Output the [x, y] coordinate of the center of the cell containing the given text.  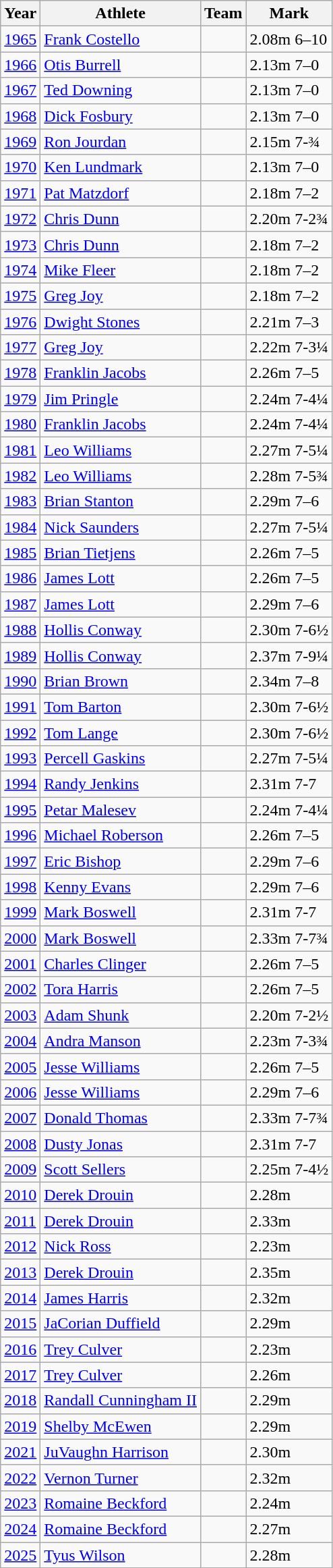
Tyus Wilson [121, 1555]
Otis Burrell [121, 65]
1974 [20, 270]
Jim Pringle [121, 399]
1976 [20, 322]
Frank Costello [121, 39]
2025 [20, 1555]
Team [224, 13]
Kenny Evans [121, 887]
1997 [20, 861]
Shelby McEwen [121, 1426]
Pat Matzdorf [121, 193]
Scott Sellers [121, 1170]
1977 [20, 348]
2.24m [289, 1503]
Charles Clinger [121, 964]
Tom Lange [121, 732]
2024 [20, 1529]
Dusty Jonas [121, 1144]
Brian Stanton [121, 502]
2.30m [289, 1452]
1972 [20, 219]
1971 [20, 193]
2021 [20, 1452]
Randy Jenkins [121, 784]
1988 [20, 630]
2.21m 7–3 [289, 322]
1989 [20, 655]
Percell Gaskins [121, 759]
2017 [20, 1375]
1998 [20, 887]
2015 [20, 1324]
James Harris [121, 1298]
2.23m 7-3¾ [289, 1041]
2003 [20, 1015]
Year [20, 13]
1981 [20, 450]
2022 [20, 1478]
2005 [20, 1066]
1985 [20, 553]
2019 [20, 1426]
2.20m 7-2½ [289, 1015]
2.33m [289, 1221]
1969 [20, 142]
2007 [20, 1118]
1991 [20, 707]
2.37m 7-9¼ [289, 655]
Randall Cunningham II [121, 1401]
2011 [20, 1221]
2002 [20, 990]
2.22m 7-3¼ [289, 348]
1966 [20, 65]
1982 [20, 476]
2010 [20, 1195]
2012 [20, 1247]
1984 [20, 527]
Dick Fosbury [121, 116]
2.26m [289, 1375]
Andra Manson [121, 1041]
2.34m 7–8 [289, 681]
2.27m [289, 1529]
1980 [20, 425]
1978 [20, 373]
2009 [20, 1170]
1967 [20, 90]
JuVaughn Harrison [121, 1452]
Tora Harris [121, 990]
2014 [20, 1298]
2.15m 7-¾ [289, 142]
Vernon Turner [121, 1478]
1990 [20, 681]
2000 [20, 938]
Athlete [121, 13]
1965 [20, 39]
2008 [20, 1144]
2.08m 6–10 [289, 39]
1973 [20, 244]
Ted Downing [121, 90]
Nick Saunders [121, 527]
Nick Ross [121, 1247]
1975 [20, 296]
Brian Tietjens [121, 553]
Mark [289, 13]
1993 [20, 759]
2018 [20, 1401]
Ken Lundmark [121, 167]
Mike Fleer [121, 270]
1979 [20, 399]
1992 [20, 732]
2.35m [289, 1272]
Petar Malesev [121, 810]
2.25m 7-4½ [289, 1170]
2.20m 7-2¾ [289, 219]
Ron Jourdan [121, 142]
1999 [20, 913]
2016 [20, 1349]
Michael Roberson [121, 836]
2001 [20, 964]
Dwight Stones [121, 322]
2.28m 7-5¾ [289, 476]
2023 [20, 1503]
1986 [20, 578]
1968 [20, 116]
1987 [20, 604]
Tom Barton [121, 707]
1994 [20, 784]
1995 [20, 810]
Donald Thomas [121, 1118]
1983 [20, 502]
Eric Bishop [121, 861]
1996 [20, 836]
Brian Brown [121, 681]
2004 [20, 1041]
Adam Shunk [121, 1015]
JaCorian Duffield [121, 1324]
2006 [20, 1092]
2013 [20, 1272]
1970 [20, 167]
